Return the [x, y] coordinate for the center point of the cell that contains the specified text.  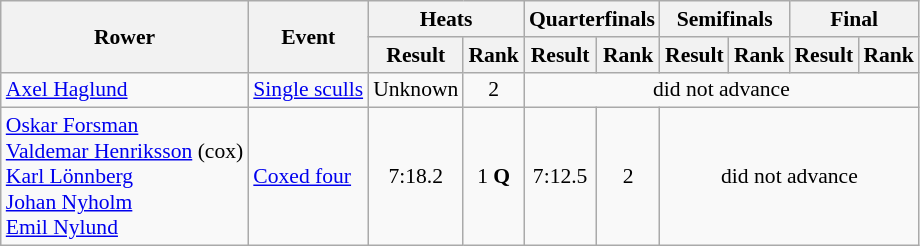
Axel Haglund [125, 90]
Quarterfinals [592, 19]
Oskar Forsman Valdemar Henriksson (cox) Karl Lönnberg Johan Nyholm Emil Nylund [125, 177]
7:18.2 [416, 177]
Coxed four [308, 177]
Heats [446, 19]
Unknown [416, 90]
1 Q [494, 177]
Rower [125, 36]
Event [308, 36]
Single sculls [308, 90]
Final [854, 19]
Semifinals [724, 19]
7:12.5 [560, 177]
